Return the [X, Y] coordinate for the center point of the cell that contains the specified text.  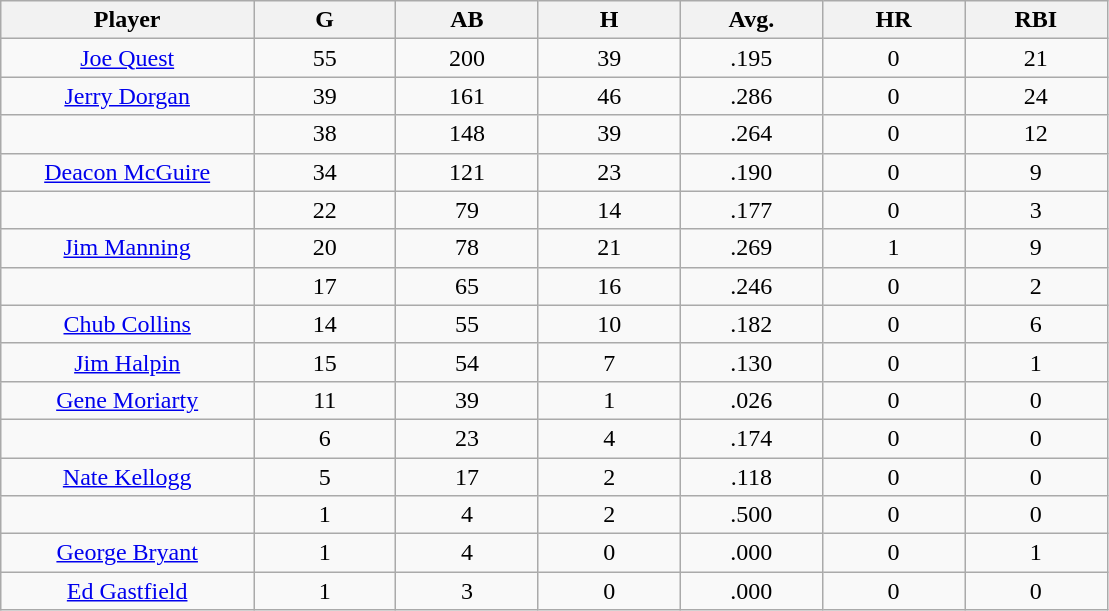
38 [325, 134]
Joe Quest [128, 58]
AB [467, 20]
.130 [751, 362]
Jerry Dorgan [128, 96]
.195 [751, 58]
78 [467, 248]
.182 [751, 324]
20 [325, 248]
.264 [751, 134]
46 [609, 96]
H [609, 20]
HR [893, 20]
George Bryant [128, 553]
Nate Kellogg [128, 477]
Gene Moriarty [128, 400]
.500 [751, 515]
16 [609, 286]
7 [609, 362]
15 [325, 362]
Avg. [751, 20]
.177 [751, 210]
G [325, 20]
11 [325, 400]
34 [325, 172]
121 [467, 172]
.246 [751, 286]
12 [1036, 134]
.190 [751, 172]
.026 [751, 400]
79 [467, 210]
Jim Halpin [128, 362]
161 [467, 96]
65 [467, 286]
10 [609, 324]
200 [467, 58]
.269 [751, 248]
Player [128, 20]
Chub Collins [128, 324]
54 [467, 362]
148 [467, 134]
Ed Gastfield [128, 591]
22 [325, 210]
Jim Manning [128, 248]
.286 [751, 96]
24 [1036, 96]
RBI [1036, 20]
.118 [751, 477]
5 [325, 477]
.174 [751, 438]
Deacon McGuire [128, 172]
